Search for the cell housing the specified text and yield its [x, y] center coordinate. 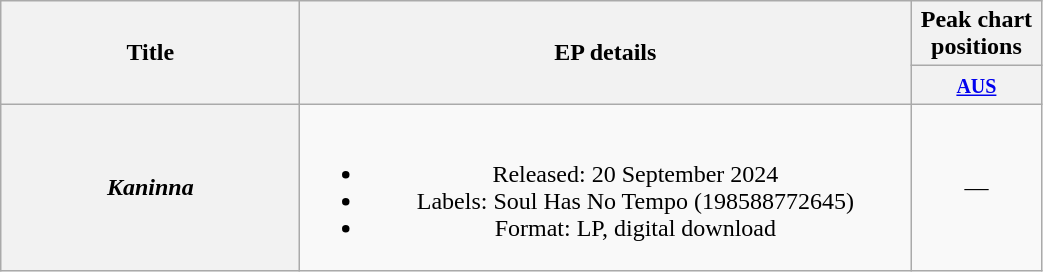
EP details [606, 52]
Kaninna [150, 188]
Title [150, 52]
Peak chartpositions [976, 34]
AUS [976, 85]
— [976, 188]
Released: 20 September 2024Labels: Soul Has No Tempo (198588772645)Format: LP, digital download [606, 188]
